Output the (X, Y) coordinate of the center of the cell containing the given text.  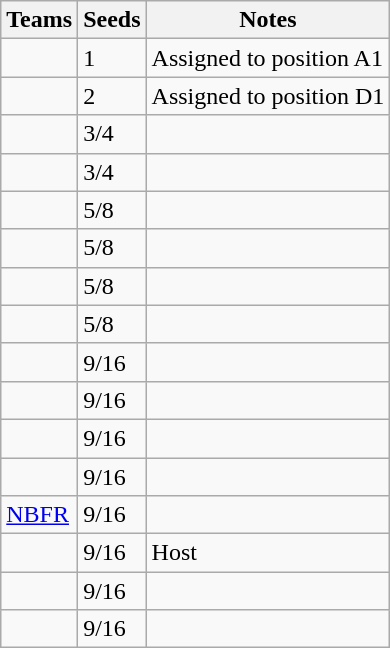
Teams (40, 20)
NBFR (40, 515)
Assigned to position D1 (268, 96)
Host (268, 553)
Notes (268, 20)
1 (112, 58)
Assigned to position A1 (268, 58)
Seeds (112, 20)
2 (112, 96)
